Extract the (X, Y) coordinate from the center of the cell holding the provided text.  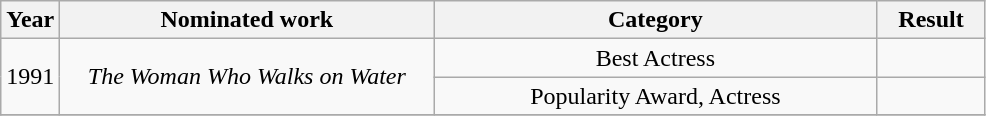
Category (656, 20)
1991 (30, 77)
Best Actress (656, 58)
Result (931, 20)
Popularity Award, Actress (656, 96)
Year (30, 20)
Nominated work (247, 20)
The Woman Who Walks on Water (247, 77)
